Output the [x, y] coordinate of the center of the cell containing the given text.  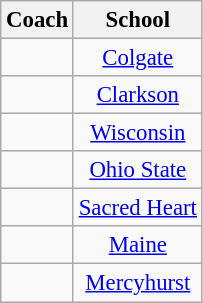
Colgate [138, 58]
Ohio State [138, 170]
Mercyhurst [138, 283]
Maine [138, 245]
Clarkson [138, 95]
Sacred Heart [138, 208]
School [138, 20]
Coach [38, 20]
Wisconsin [138, 133]
